Search for the cell housing the specified text and yield its [X, Y] center coordinate. 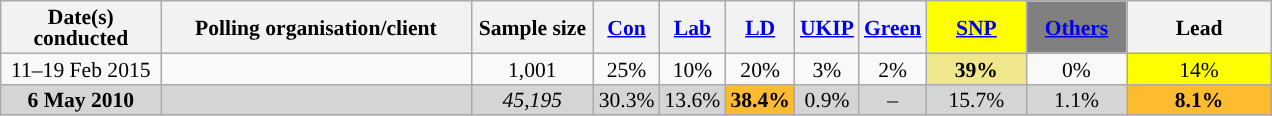
0% [1076, 68]
20% [760, 68]
10% [693, 68]
45,195 [532, 100]
Lead [1200, 27]
Lab [693, 27]
39% [976, 68]
1.1% [1076, 100]
3% [827, 68]
8.1% [1200, 100]
1,001 [532, 68]
0.9% [827, 100]
Polling organisation/client [316, 27]
SNP [976, 27]
– [892, 100]
Sample size [532, 27]
Green [892, 27]
14% [1200, 68]
15.7% [976, 100]
38.4% [760, 100]
Others [1076, 27]
UKIP [827, 27]
LD [760, 27]
2% [892, 68]
11–19 Feb 2015 [81, 68]
25% [627, 68]
Con [627, 27]
30.3% [627, 100]
13.6% [693, 100]
6 May 2010 [81, 100]
Date(s)conducted [81, 27]
